Determine the (X, Y) coordinate at the center of the cell enclosing the given text.  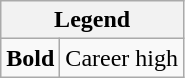
Bold (30, 58)
Legend (92, 20)
Career high (122, 58)
